Locate the cell with the specified text and output its [X, Y] center coordinate. 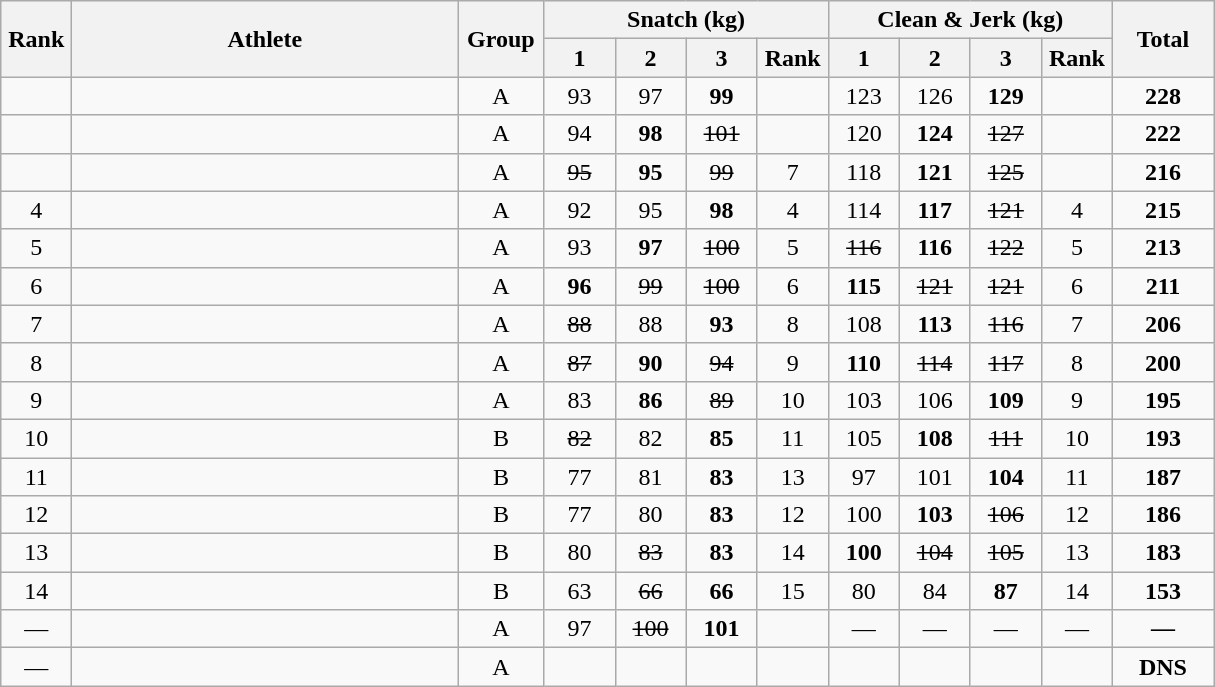
124 [934, 134]
96 [580, 286]
Total [1162, 39]
186 [1162, 515]
123 [864, 96]
110 [864, 362]
129 [1006, 96]
63 [580, 591]
Clean & Jerk (kg) [970, 20]
Group [501, 39]
206 [1162, 324]
187 [1162, 477]
200 [1162, 362]
Athlete [265, 39]
89 [722, 400]
85 [722, 438]
195 [1162, 400]
193 [1162, 438]
84 [934, 591]
213 [1162, 248]
215 [1162, 210]
92 [580, 210]
153 [1162, 591]
120 [864, 134]
81 [650, 477]
211 [1162, 286]
90 [650, 362]
125 [1006, 172]
DNS [1162, 667]
111 [1006, 438]
118 [864, 172]
228 [1162, 96]
115 [864, 286]
127 [1006, 134]
86 [650, 400]
Snatch (kg) [686, 20]
109 [1006, 400]
122 [1006, 248]
15 [792, 591]
216 [1162, 172]
126 [934, 96]
183 [1162, 553]
222 [1162, 134]
113 [934, 324]
